Scan for the cell matching the given text and deliver its [X, Y] coordinate at center. 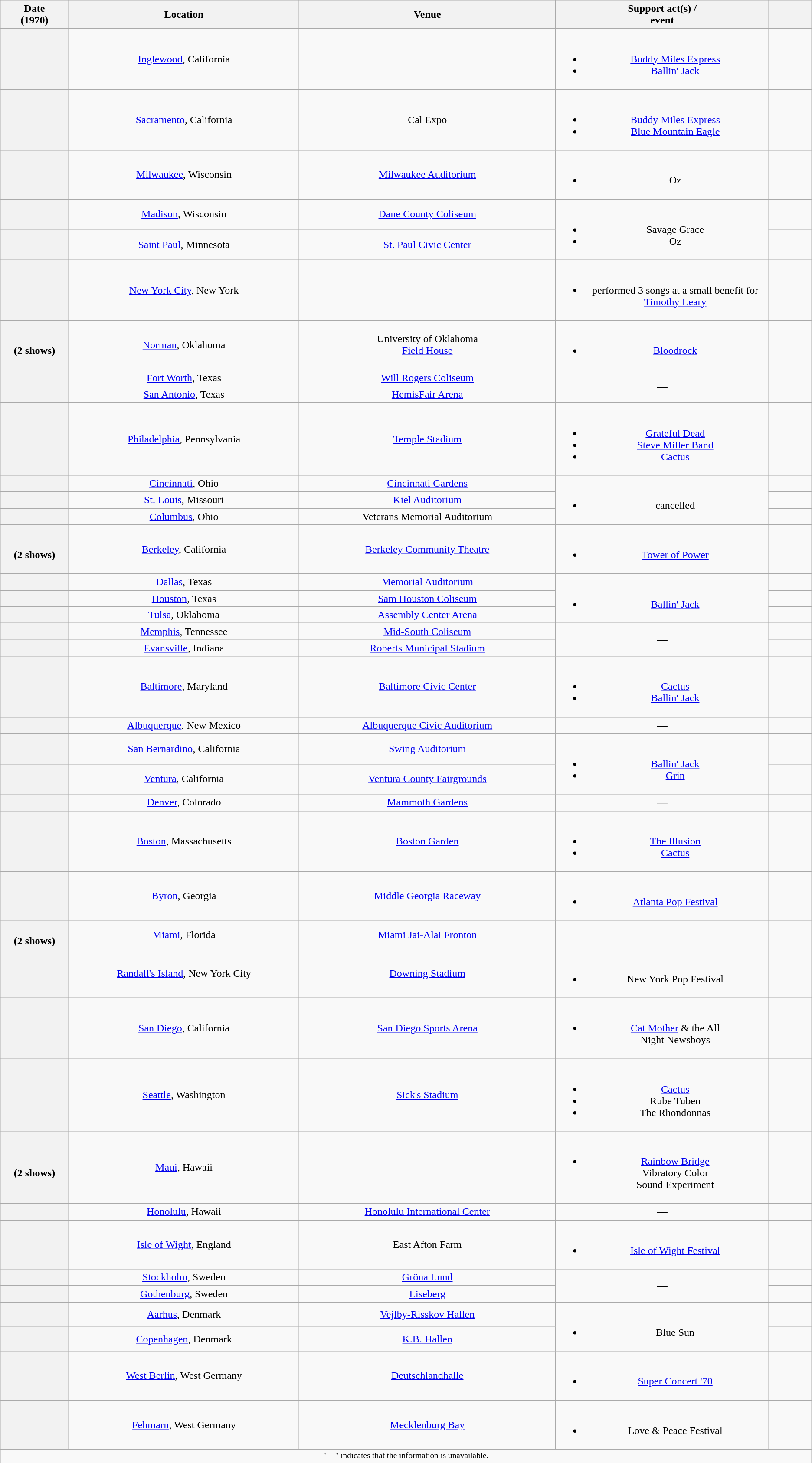
Honolulu International Center [428, 1212]
Baltimore, Maryland [184, 687]
University of OklahomaField House [428, 345]
Tower of Power [662, 549]
Savage GraceOz [662, 229]
San Antonio, Texas [184, 394]
St. Louis, Missouri [184, 500]
Baltimore Civic Center [428, 687]
Milwaukee Auditorium [428, 174]
CactusBallin' Jack [662, 687]
Maui, Hawaii [184, 1168]
Sacramento, California [184, 120]
Location [184, 15]
The IllusionCactus [662, 841]
Milwaukee, Wisconsin [184, 174]
Cat Mother & the All Night Newsboys [662, 1028]
Atlanta Pop Festival [662, 896]
Dallas, Texas [184, 582]
Blue Sun [662, 1326]
Fort Worth, Texas [184, 378]
Buddy Miles ExpressBlue Mountain Eagle [662, 120]
Gröna Lund [428, 1277]
Buddy Miles ExpressBallin' Jack [662, 59]
Veterans Memorial Auditorium [428, 517]
Cincinnati, Ohio [184, 483]
Boston Garden [428, 841]
San Diego, California [184, 1028]
Oz [662, 174]
Miami, Florida [184, 934]
Ballin' JackGrin [662, 764]
Ventura County Fairgrounds [428, 779]
Roberts Municipal Stadium [428, 648]
Columbus, Ohio [184, 517]
Philadelphia, Pennsylvania [184, 439]
Randall's Island, New York City [184, 973]
Boston, Massachusetts [184, 841]
performed 3 songs at a small benefit for Timothy Leary [662, 290]
Fehmarn, West Germany [184, 1424]
Sam Houston Coliseum [428, 599]
Norman, Oklahoma [184, 345]
Tulsa, Oklahoma [184, 615]
Date(1970) [35, 15]
Seattle, Washington [184, 1095]
Evansville, Indiana [184, 648]
"—" indicates that the information is unavailable. [406, 1456]
Grateful DeadSteve Miller BandCactus [662, 439]
Cal Expo [428, 120]
West Berlin, West Germany [184, 1376]
St. Paul Civic Center [428, 245]
Miami Jai-Alai Fronton [428, 934]
Berkeley, California [184, 549]
Memorial Auditorium [428, 582]
San Bernardino, California [184, 749]
Downing Stadium [428, 973]
Albuquerque Civic Auditorium [428, 725]
Aarhus, Denmark [184, 1314]
Madison, Wisconsin [184, 214]
Byron, Georgia [184, 896]
Will Rogers Coliseum [428, 378]
Honolulu, Hawaii [184, 1212]
Mid-South Coliseum [428, 632]
Bloodrock [662, 345]
Assembly Center Arena [428, 615]
Venue [428, 15]
Denver, Colorado [184, 802]
New York Pop Festival [662, 973]
Cincinnati Gardens [428, 483]
Kiel Auditorium [428, 500]
Memphis, Tennessee [184, 632]
Sick's Stadium [428, 1095]
New York City, New York [184, 290]
CactusRube TubenThe Rhondonnas [662, 1095]
Saint Paul, Minnesota [184, 245]
Dane County Coliseum [428, 214]
Mecklenburg Bay [428, 1424]
Liseberg [428, 1294]
San Diego Sports Arena [428, 1028]
Isle of Wight, England [184, 1245]
K.B. Hallen [428, 1339]
Vejlby-Risskov Hallen [428, 1314]
Ballin' Jack [662, 599]
Stockholm, Sweden [184, 1277]
Middle Georgia Raceway [428, 896]
Rainbow Bridge Vibratory Color Sound Experiment [662, 1168]
Inglewood, California [184, 59]
Temple Stadium [428, 439]
Deutschlandhalle [428, 1376]
Swing Auditorium [428, 749]
Copenhagen, Denmark [184, 1339]
Love & Peace Festival [662, 1424]
Super Concert '70 [662, 1376]
Gothenburg, Sweden [184, 1294]
East Afton Farm [428, 1245]
Mammoth Gardens [428, 802]
Isle of Wight Festival [662, 1245]
Houston, Texas [184, 599]
Ventura, California [184, 779]
HemisFair Arena [428, 394]
Albuquerque, New Mexico [184, 725]
Berkeley Community Theatre [428, 549]
Support act(s) /event [662, 15]
cancelled [662, 500]
